Determine the [X, Y] coordinate at the center of the cell enclosing the given text.  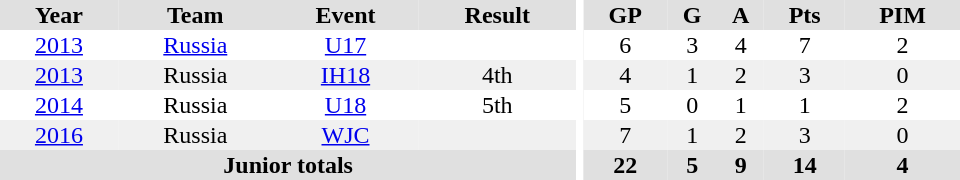
G [692, 15]
Event [346, 15]
14 [804, 165]
Result [497, 15]
U18 [346, 105]
Junior totals [288, 165]
IH18 [346, 75]
Pts [804, 15]
2014 [59, 105]
22 [625, 165]
PIM [902, 15]
GP [625, 15]
U17 [346, 45]
2016 [59, 135]
WJC [346, 135]
6 [625, 45]
A [740, 15]
Year [59, 15]
4th [497, 75]
9 [740, 165]
5th [497, 105]
Team [196, 15]
